Extract the (x, y) coordinate from the center of the cell holding the provided text.  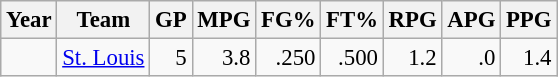
1.2 (412, 58)
St. Louis (104, 58)
.500 (352, 58)
PPG (529, 20)
5 (171, 58)
Team (104, 20)
.0 (472, 58)
RPG (412, 20)
FG% (288, 20)
.250 (288, 58)
FT% (352, 20)
Year (29, 20)
3.8 (224, 58)
1.4 (529, 58)
GP (171, 20)
MPG (224, 20)
APG (472, 20)
